Detect which cell encompasses the target text, then output its (x, y) center coordinate. 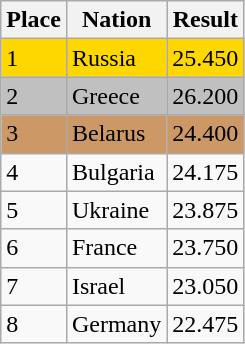
25.450 (206, 58)
1 (34, 58)
Germany (116, 324)
Bulgaria (116, 172)
5 (34, 210)
Israel (116, 286)
Greece (116, 96)
23.875 (206, 210)
26.200 (206, 96)
Russia (116, 58)
6 (34, 248)
8 (34, 324)
Belarus (116, 134)
2 (34, 96)
4 (34, 172)
Nation (116, 20)
3 (34, 134)
7 (34, 286)
23.750 (206, 248)
Result (206, 20)
24.400 (206, 134)
24.175 (206, 172)
23.050 (206, 286)
France (116, 248)
22.475 (206, 324)
Ukraine (116, 210)
Place (34, 20)
